Return the [x, y] coordinate for the center point of the cell that contains the specified text.  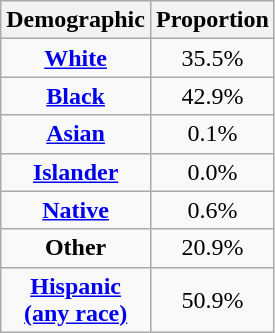
Islander [76, 172]
0.1% [212, 134]
50.9% [212, 300]
White [76, 58]
42.9% [212, 96]
Black [76, 96]
Proportion [212, 20]
Other [76, 248]
Native [76, 210]
Hispanic(any race) [76, 300]
Demographic [76, 20]
0.0% [212, 172]
0.6% [212, 210]
Asian [76, 134]
35.5% [212, 58]
20.9% [212, 248]
